Return the [x, y] coordinate for the center point of the cell that contains the specified text.  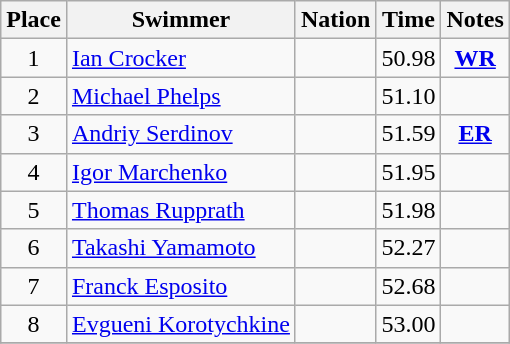
8 [34, 324]
7 [34, 286]
2 [34, 96]
Andriy Serdinov [180, 134]
3 [34, 134]
51.59 [408, 134]
5 [34, 210]
6 [34, 248]
Evgueni Korotychkine [180, 324]
52.27 [408, 248]
Ian Crocker [180, 58]
52.68 [408, 286]
Takashi Yamamoto [180, 248]
Notes [475, 20]
51.95 [408, 172]
Michael Phelps [180, 96]
Thomas Rupprath [180, 210]
ER [475, 134]
WR [475, 58]
51.10 [408, 96]
Time [408, 20]
Nation [335, 20]
Franck Esposito [180, 286]
Place [34, 20]
Swimmer [180, 20]
51.98 [408, 210]
50.98 [408, 58]
Igor Marchenko [180, 172]
53.00 [408, 324]
4 [34, 172]
1 [34, 58]
